Output the (x, y) coordinate of the center of the cell containing the given text.  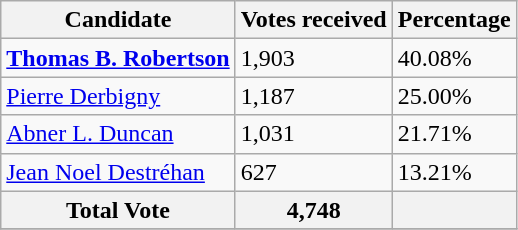
4,748 (314, 210)
1,031 (314, 134)
40.08% (454, 58)
Votes received (314, 20)
25.00% (454, 96)
13.21% (454, 172)
Pierre Derbigny (118, 96)
1,187 (314, 96)
Abner L. Duncan (118, 134)
627 (314, 172)
Jean Noel Destréhan (118, 172)
Thomas B. Robertson (118, 58)
1,903 (314, 58)
Percentage (454, 20)
Candidate (118, 20)
Total Vote (118, 210)
21.71% (454, 134)
